Search for the cell housing the specified text and yield its [x, y] center coordinate. 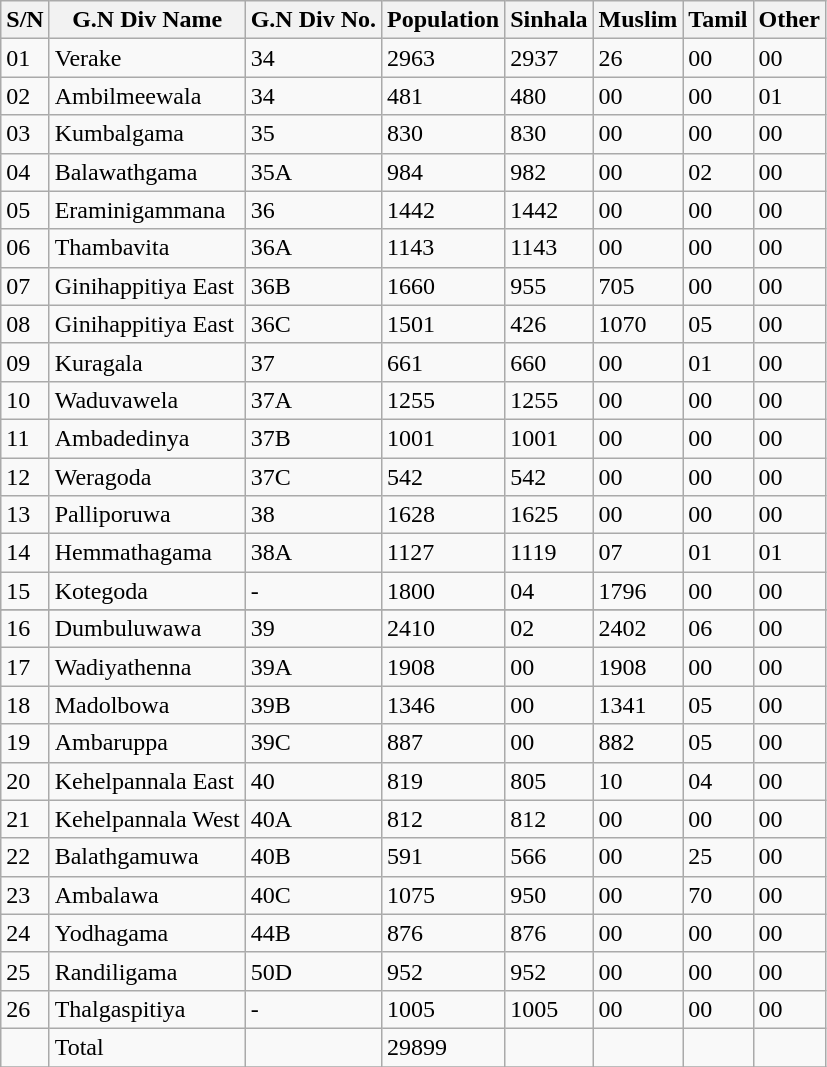
Balathgamuwa [147, 857]
Eraminigammana [147, 210]
984 [444, 172]
37 [313, 362]
35 [313, 134]
Muslim [638, 20]
Yodhagama [147, 933]
S/N [25, 20]
29899 [444, 1047]
Ambilmeewala [147, 96]
39C [313, 743]
1127 [444, 553]
70 [718, 895]
Verake [147, 58]
40B [313, 857]
Ambaruppa [147, 743]
Waduvawela [147, 400]
Thambavita [147, 248]
39A [313, 667]
2963 [444, 58]
2937 [549, 58]
09 [25, 362]
35A [313, 172]
11 [25, 438]
16 [25, 629]
50D [313, 971]
08 [25, 324]
24 [25, 933]
G.N Div No. [313, 20]
1346 [444, 705]
1341 [638, 705]
1796 [638, 591]
660 [549, 362]
Tamil [718, 20]
23 [25, 895]
39B [313, 705]
1625 [549, 515]
Total [147, 1047]
591 [444, 857]
15 [25, 591]
21 [25, 819]
Weragoda [147, 477]
1119 [549, 553]
36A [313, 248]
37A [313, 400]
955 [549, 286]
12 [25, 477]
18 [25, 705]
14 [25, 553]
Ambalawa [147, 895]
Madolbowa [147, 705]
36C [313, 324]
Kehelpannala West [147, 819]
1070 [638, 324]
887 [444, 743]
950 [549, 895]
Randiligama [147, 971]
882 [638, 743]
37C [313, 477]
2402 [638, 629]
Population [444, 20]
Palliporuwa [147, 515]
39 [313, 629]
705 [638, 286]
G.N Div Name [147, 20]
17 [25, 667]
1075 [444, 895]
Balawathgama [147, 172]
13 [25, 515]
982 [549, 172]
805 [549, 781]
Dumbuluwawa [147, 629]
36 [313, 210]
426 [549, 324]
36B [313, 286]
Other [789, 20]
480 [549, 96]
37B [313, 438]
38A [313, 553]
Kumbalgama [147, 134]
566 [549, 857]
Thalgaspitiya [147, 1009]
Wadiyathenna [147, 667]
40 [313, 781]
Kuragala [147, 362]
20 [25, 781]
1800 [444, 591]
1660 [444, 286]
Kotegoda [147, 591]
Kehelpannala East [147, 781]
19 [25, 743]
661 [444, 362]
38 [313, 515]
Ambadedinya [147, 438]
40A [313, 819]
481 [444, 96]
22 [25, 857]
03 [25, 134]
40C [313, 895]
Hemmathagama [147, 553]
1501 [444, 324]
Sinhala [549, 20]
2410 [444, 629]
44B [313, 933]
819 [444, 781]
1628 [444, 515]
